Search for the cell housing the specified text and yield its [X, Y] center coordinate. 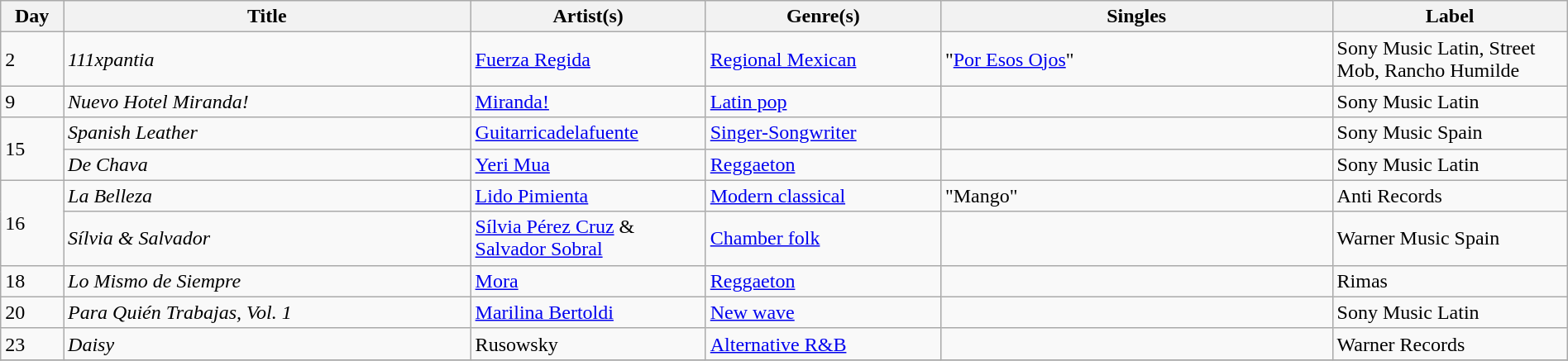
Mora [588, 281]
111xpantia [268, 59]
Modern classical [823, 196]
Sony Music Spain [1450, 133]
9 [32, 102]
Sílvia & Salvador [268, 238]
Fuerza Regida [588, 59]
Lo Mismo de Siempre [268, 281]
Title [268, 17]
Rusowsky [588, 344]
Yeri Mua [588, 164]
Label [1450, 17]
Regional Mexican [823, 59]
Alternative R&B [823, 344]
16 [32, 223]
Chamber folk [823, 238]
Miranda! [588, 102]
"Mango" [1136, 196]
23 [32, 344]
Singles [1136, 17]
Warner Music Spain [1450, 238]
Genre(s) [823, 17]
Singer-Songwriter [823, 133]
Artist(s) [588, 17]
Latin pop [823, 102]
Warner Records [1450, 344]
"Por Esos Ojos" [1136, 59]
15 [32, 149]
De Chava [268, 164]
Para Quién Trabajas, Vol. 1 [268, 312]
La Belleza [268, 196]
Rimas [1450, 281]
18 [32, 281]
Sílvia Pérez Cruz & Salvador Sobral [588, 238]
Guitarricadelafuente [588, 133]
2 [32, 59]
Spanish Leather [268, 133]
Lido Pimienta [588, 196]
Marilina Bertoldi [588, 312]
New wave [823, 312]
Day [32, 17]
Nuevo Hotel Miranda! [268, 102]
20 [32, 312]
Anti Records [1450, 196]
Sony Music Latin, Street Mob, Rancho Humilde [1450, 59]
Daisy [268, 344]
